Output the (x, y) coordinate of the center of the cell containing the given text.  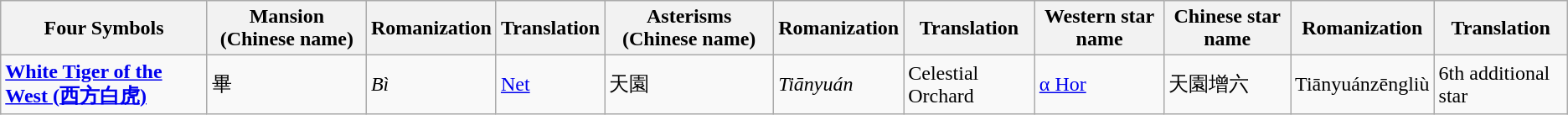
畢 (286, 85)
α Hor (1099, 85)
天園增六 (1228, 85)
Tiānyuánzēngliù (1362, 85)
White Tiger of the West (西方白虎) (104, 85)
天園 (689, 85)
Celestial Orchard (970, 85)
Bì (431, 85)
Four Symbols (104, 29)
Mansion (Chinese name) (286, 29)
Tiānyuán (839, 85)
Chinese star name (1228, 29)
Net (549, 85)
Western star name (1099, 29)
6th additional star (1501, 85)
Asterisms (Chinese name) (689, 29)
